Determine the (X, Y) coordinate at the center of the cell enclosing the given text.  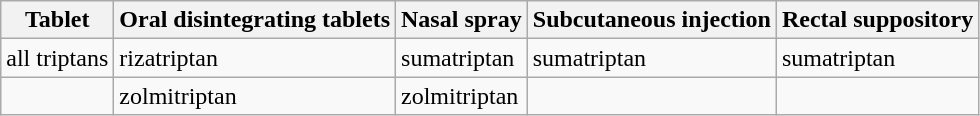
Rectal suppository (877, 20)
Oral disintegrating tablets (255, 20)
rizatriptan (255, 58)
Nasal spray (462, 20)
Subcutaneous injection (652, 20)
Tablet (58, 20)
all triptans (58, 58)
